Capture the cell that displays the provided text and extract its [x, y] central coordinate. 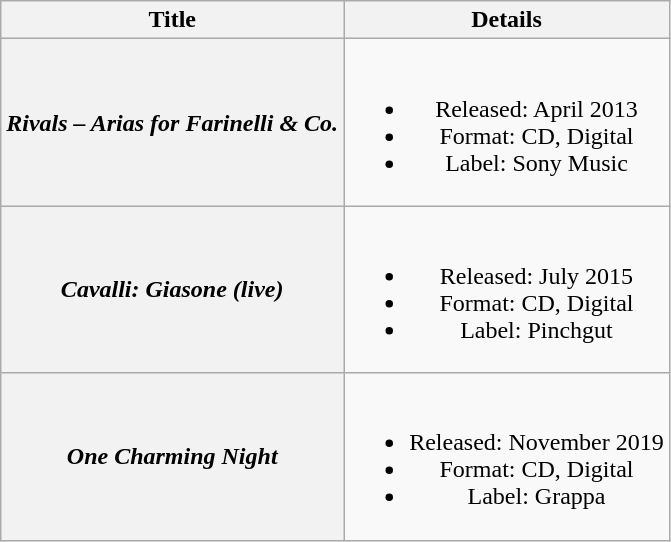
Title [172, 20]
Cavalli: Giasone (live) [172, 290]
One Charming Night [172, 456]
Released: April 2013Format: CD, DigitalLabel: Sony Music [507, 122]
Rivals – Arias for Farinelli & Co. [172, 122]
Released: November 2019Format: CD, DigitalLabel: Grappa [507, 456]
Released: July 2015Format: CD, DigitalLabel: Pinchgut [507, 290]
Details [507, 20]
